Detect which cell encompasses the target text, then output its (X, Y) center coordinate. 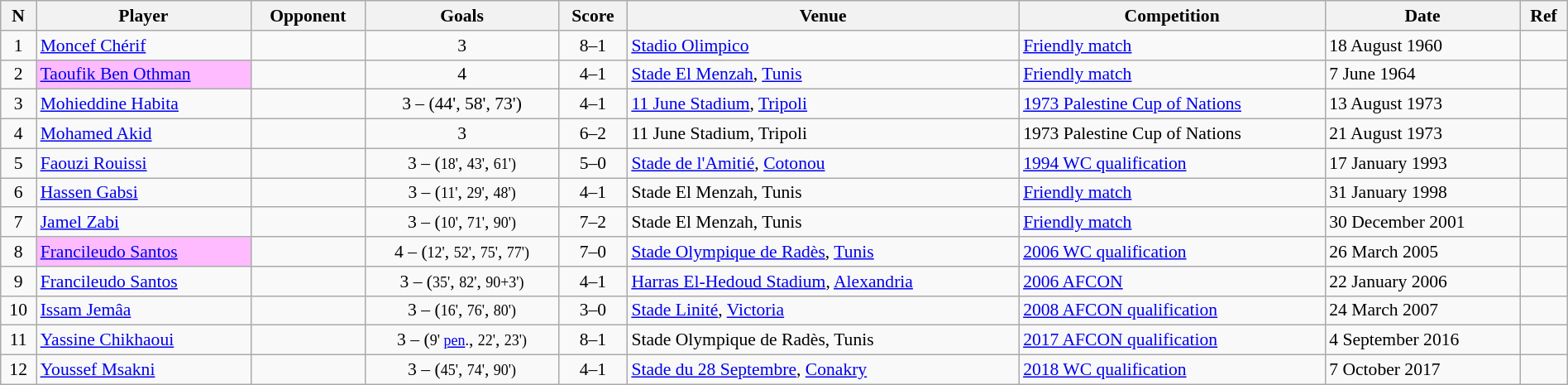
6 (18, 193)
Mohamed Akid (144, 134)
7–0 (594, 252)
Score (594, 16)
3 – (16', 76', 80') (462, 310)
Stade du 28 Septembre, Conakry (823, 370)
2008 AFCON qualification (1172, 310)
2006 AFCON (1172, 282)
26 March 2005 (1422, 252)
4 – (12', 52', 75', 77') (462, 252)
9 (18, 282)
Yassine Chikhaoui (144, 340)
22 January 2006 (1422, 282)
1 (18, 46)
4 September 2016 (1422, 340)
Venue (823, 16)
17 January 1993 (1422, 163)
Youssef Msakni (144, 370)
3 – (44', 58', 73') (462, 104)
1994 WC qualification (1172, 163)
12 (18, 370)
5–0 (594, 163)
8 (18, 252)
Competition (1172, 16)
3 – (45', 74', 90') (462, 370)
2006 WC qualification (1172, 252)
Faouzi Rouissi (144, 163)
24 March 2007 (1422, 310)
3 – (11', 29', 48') (462, 193)
21 August 1973 (1422, 134)
7 October 2017 (1422, 370)
3 – (35', 82', 90+3') (462, 282)
Opponent (308, 16)
Player (144, 16)
7–2 (594, 223)
3 – (10', 71', 90') (462, 223)
6–2 (594, 134)
3–0 (594, 310)
5 (18, 163)
Ref (1543, 16)
Moncef Chérif (144, 46)
Stadio Olimpico (823, 46)
10 (18, 310)
11 (18, 340)
30 December 2001 (1422, 223)
31 January 1998 (1422, 193)
Jamel Zabi (144, 223)
3 – (18', 43', 61') (462, 163)
7 June 1964 (1422, 75)
Date (1422, 16)
Mohieddine Habita (144, 104)
2018 WC qualification (1172, 370)
3 – (9' pen., 22', 23') (462, 340)
2017 AFCON qualification (1172, 340)
2 (18, 75)
Hassen Gabsi (144, 193)
Stade de l'Amitié, Cotonou (823, 163)
Goals (462, 16)
Harras El-Hedoud Stadium, Alexandria (823, 282)
18 August 1960 (1422, 46)
13 August 1973 (1422, 104)
Stade Linité, Victoria (823, 310)
Issam Jemâa (144, 310)
N (18, 16)
Taoufik Ben Othman (144, 75)
7 (18, 223)
